Find where the given text appears and provide that cell's center as [X, Y] coordinate. 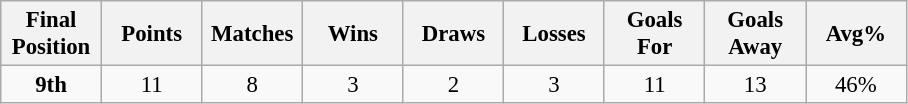
Goals For [654, 34]
Draws [454, 34]
Avg% [856, 34]
Matches [252, 34]
8 [252, 85]
13 [756, 85]
46% [856, 85]
Losses [554, 34]
Points [152, 34]
Goals Away [756, 34]
Final Position [52, 34]
2 [454, 85]
9th [52, 85]
Wins [354, 34]
